Return (X, Y) of the center of cell containing provided text 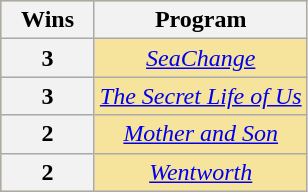
Wentworth (200, 172)
The Secret Life of Us (200, 96)
SeaChange (200, 58)
Program (200, 20)
Mother and Son (200, 134)
Wins (48, 20)
